Identify which cell holds the provided text, then report its [X, Y] central coordinate. 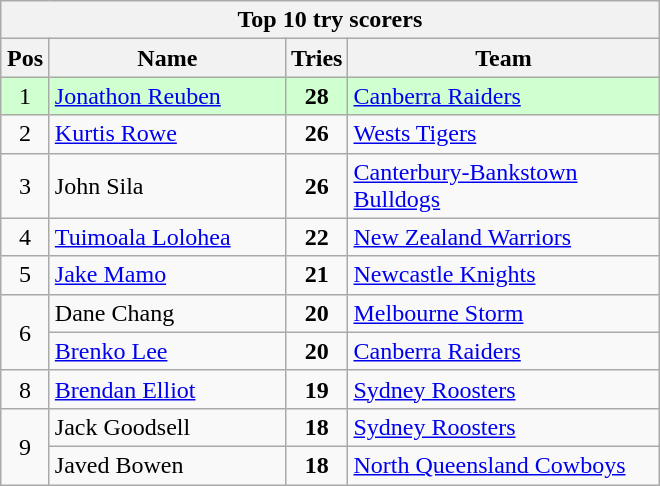
Tries [316, 58]
Brenko Lee [167, 351]
Team [504, 58]
5 [26, 275]
Dane Chang [167, 313]
28 [316, 96]
New Zealand Warriors [504, 237]
8 [26, 389]
Kurtis Rowe [167, 134]
Jack Goodsell [167, 427]
21 [316, 275]
Pos [26, 58]
North Queensland Cowboys [504, 465]
Tuimoala Lolohea [167, 237]
Brendan Elliot [167, 389]
Jake Mamo [167, 275]
Javed Bowen [167, 465]
Melbourne Storm [504, 313]
Top 10 try scorers [330, 20]
19 [316, 389]
2 [26, 134]
Canterbury-Bankstown Bulldogs [504, 186]
Newcastle Knights [504, 275]
4 [26, 237]
John Sila [167, 186]
9 [26, 446]
1 [26, 96]
Name [167, 58]
6 [26, 332]
22 [316, 237]
Jonathon Reuben [167, 96]
Wests Tigers [504, 134]
3 [26, 186]
